Scan for the cell matching the given text and deliver its (X, Y) coordinate at center. 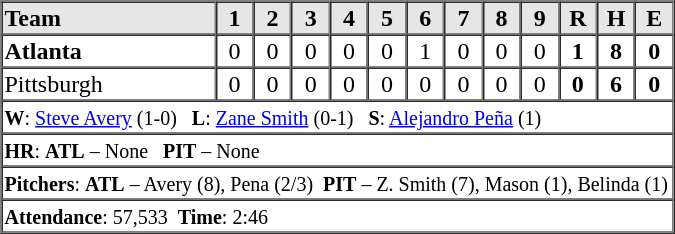
Pittsburgh (109, 84)
2 (273, 18)
7 (463, 18)
R (578, 18)
E (654, 18)
Attendance: 57,533 Time: 2:46 (338, 216)
HR: ATL – None PIT – None (338, 150)
W: Steve Avery (1-0) L: Zane Smith (0-1) S: Alejandro Peña (1) (338, 116)
4 (349, 18)
Pitchers: ATL – Avery (8), Pena (2/3) PIT – Z. Smith (7), Mason (1), Belinda (1) (338, 182)
H (616, 18)
Team (109, 18)
Atlanta (109, 50)
5 (387, 18)
9 (540, 18)
3 (311, 18)
